Pinpoint the cell where the given text exists, returning its [X, Y] midpoint coordinate. 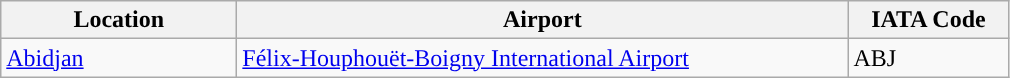
ABJ [928, 58]
Airport [542, 20]
Abidjan [119, 58]
IATA Code [928, 20]
Location [119, 20]
Félix-Houphouët-Boigny International Airport [542, 58]
